From the cell containing the given text, extract its center point as [X, Y] coordinate. 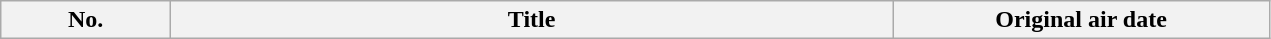
Original air date [1082, 20]
Title [532, 20]
No. [86, 20]
